For the text-containing cell, return its midpoint in [x, y] coordinate format. 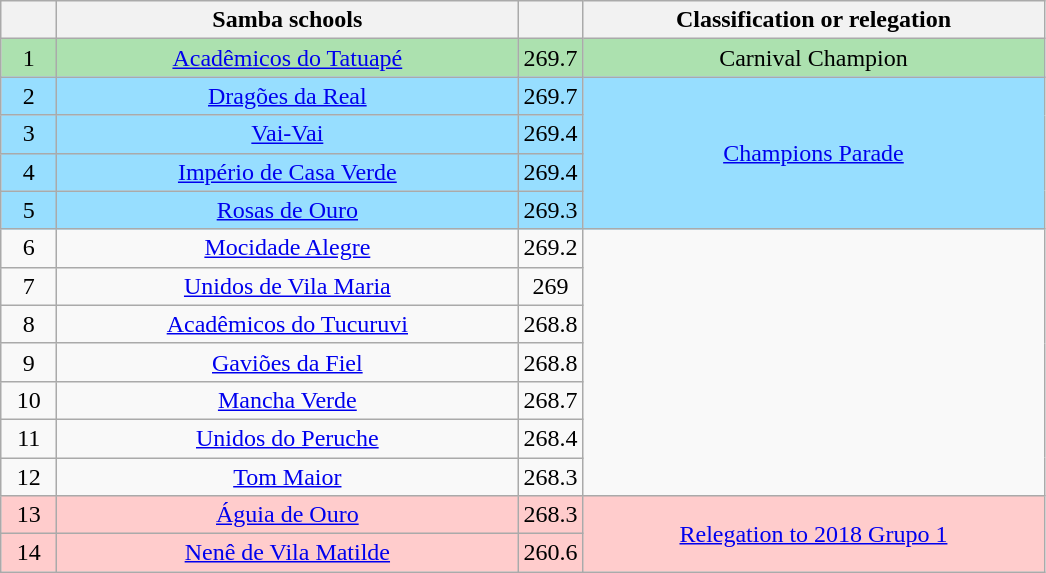
Império de Casa Verde [288, 172]
5 [29, 210]
Acadêmicos do Tatuapé [288, 58]
260.6 [550, 553]
268.4 [550, 438]
11 [29, 438]
10 [29, 400]
Classification or relegation [814, 20]
14 [29, 553]
13 [29, 515]
269.2 [550, 248]
9 [29, 362]
269 [550, 286]
7 [29, 286]
Champions Parade [814, 153]
6 [29, 248]
Tom Maior [288, 477]
Mancha Verde [288, 400]
Unidos de Vila Maria [288, 286]
269.3 [550, 210]
3 [29, 134]
Nenê de Vila Matilde [288, 553]
Unidos do Peruche [288, 438]
12 [29, 477]
Carnival Champion [814, 58]
268.7 [550, 400]
Águia de Ouro [288, 515]
4 [29, 172]
Dragões da Real [288, 96]
Gaviões da Fiel [288, 362]
2 [29, 96]
Rosas de Ouro [288, 210]
Mocidade Alegre [288, 248]
Samba schools [288, 20]
Vai-Vai [288, 134]
Acadêmicos do Tucuruvi [288, 324]
Relegation to 2018 Grupo 1 [814, 534]
1 [29, 58]
8 [29, 324]
